Locate the cell with the specified text and output its (X, Y) center coordinate. 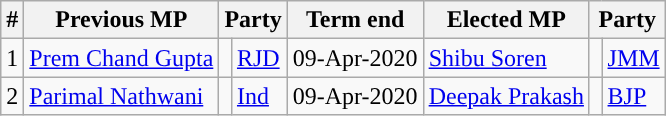
Previous MP (122, 20)
Term end (355, 20)
Ind (259, 96)
2 (12, 96)
Elected MP (506, 20)
Deepak Prakash (506, 96)
JMM (634, 58)
# (12, 20)
Parimal Nathwani (122, 96)
Prem Chand Gupta (122, 58)
Shibu Soren (506, 58)
1 (12, 58)
RJD (259, 58)
BJP (634, 96)
